From the cell containing the given text, extract its center point as (x, y) coordinate. 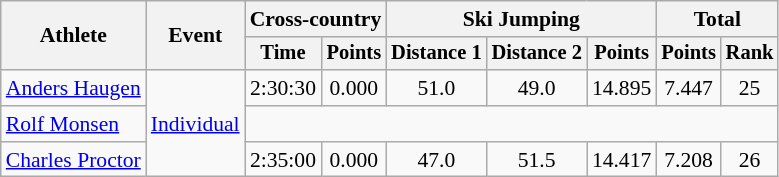
51.0 (436, 88)
Rolf Monsen (74, 124)
Anders Haugen (74, 88)
14.895 (622, 88)
Event (196, 36)
Distance 1 (436, 54)
Ski Jumping (521, 19)
25 (750, 88)
Rank (750, 54)
2:30:30 (284, 88)
Distance 2 (537, 54)
Cross-country (316, 19)
Total (717, 19)
0.000 (354, 88)
7.447 (688, 88)
Time (284, 54)
Individual (196, 124)
49.0 (537, 88)
Athlete (74, 36)
